For the text-containing cell, return its midpoint in (x, y) coordinate format. 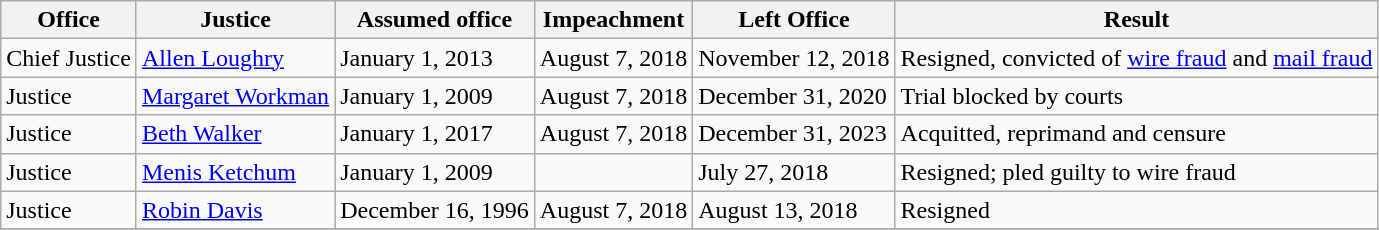
Office (69, 20)
December 16, 1996 (435, 210)
July 27, 2018 (794, 172)
Margaret Workman (235, 96)
Resigned (1136, 210)
November 12, 2018 (794, 58)
January 1, 2017 (435, 134)
Impeachment (613, 20)
Chief Justice (69, 58)
Result (1136, 20)
Menis Ketchum (235, 172)
December 31, 2023 (794, 134)
August 13, 2018 (794, 210)
Beth Walker (235, 134)
January 1, 2013 (435, 58)
Resigned; pled guilty to wire fraud (1136, 172)
Acquitted, reprimand and censure (1136, 134)
Left Office (794, 20)
Assumed office (435, 20)
December 31, 2020 (794, 96)
Allen Loughry (235, 58)
Robin Davis (235, 210)
Trial blocked by courts (1136, 96)
Resigned, convicted of wire fraud and mail fraud (1136, 58)
